Pinpoint the cell where the given text exists, returning its (x, y) midpoint coordinate. 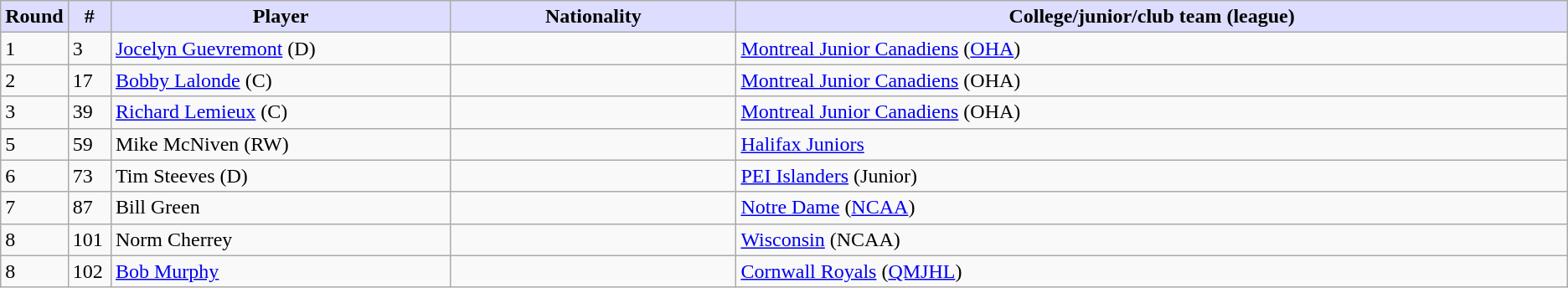
Player (280, 17)
2 (34, 80)
73 (89, 176)
102 (89, 271)
Bill Green (280, 208)
1 (34, 49)
59 (89, 144)
Bob Murphy (280, 271)
Norm Cherrey (280, 239)
Halifax Juniors (1152, 144)
Round (34, 17)
87 (89, 208)
17 (89, 80)
Nationality (593, 17)
Richard Lemieux (C) (280, 112)
Bobby Lalonde (C) (280, 80)
5 (34, 144)
PEI Islanders (Junior) (1152, 176)
39 (89, 112)
Notre Dame (NCAA) (1152, 208)
Mike McNiven (RW) (280, 144)
Jocelyn Guevremont (D) (280, 49)
Cornwall Royals (QMJHL) (1152, 271)
Wisconsin (NCAA) (1152, 239)
College/junior/club team (league) (1152, 17)
Tim Steeves (D) (280, 176)
# (89, 17)
7 (34, 208)
6 (34, 176)
101 (89, 239)
